Provide the [X, Y] coordinate of the cell's center where the given text is located.  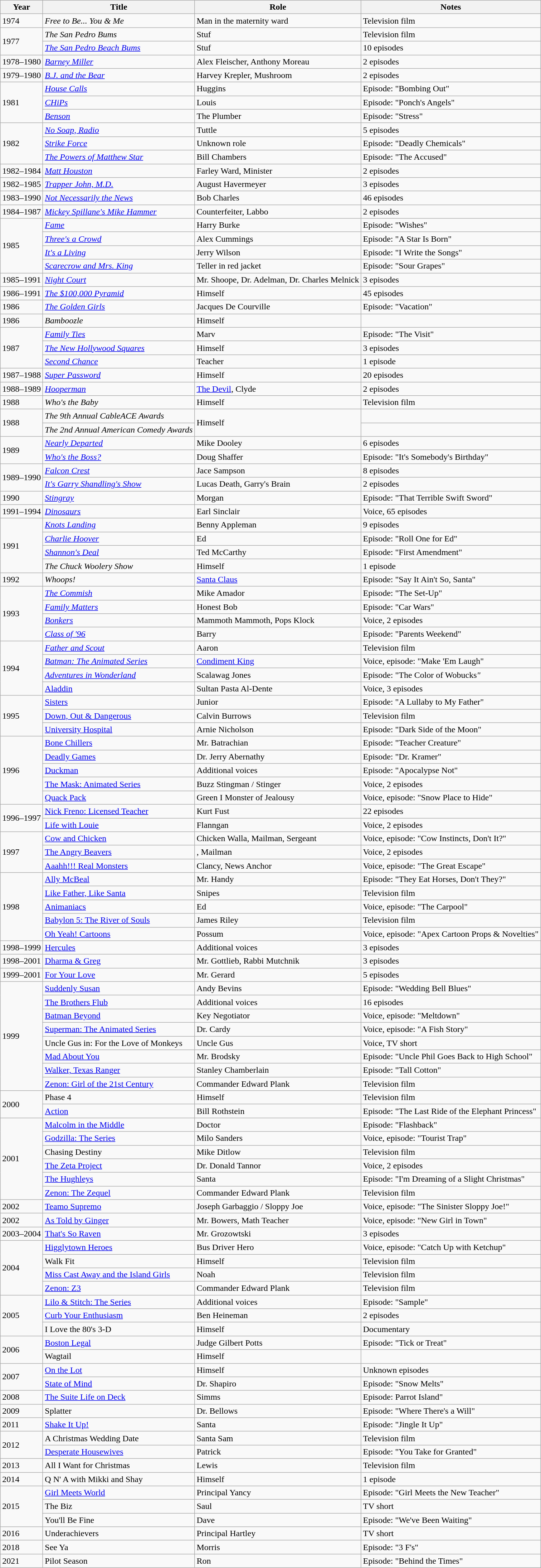
Simms [278, 1397]
1997 [21, 852]
Tuttle [278, 130]
Ally McBeal [119, 879]
James Riley [278, 920]
Episode: "Girl Meets the New Teacher" [451, 1493]
1990 [21, 498]
Deadly Games [119, 757]
State of Mind [119, 1384]
Unknown episodes [451, 1370]
Night Court [119, 280]
1979–1980 [21, 75]
Noah [278, 1275]
Barry [278, 634]
Babylon 5: The River of Souls [119, 920]
Falcon Crest [119, 471]
Snipes [278, 893]
Voice, 3 episodes [451, 689]
Boston Legal [119, 1343]
1974 [21, 21]
1994 [21, 668]
Harvey Krepler, Mushroom [278, 75]
The Plumber [278, 116]
Dr. Bellows [278, 1411]
Teamo Supremo [119, 1206]
1992 [21, 579]
Stingray [119, 498]
1998–1999 [21, 947]
Episode: "Flashback" [451, 1125]
Mickey Spillane's Mike Hammer [119, 212]
Joseph Garbaggio / Sloppy Joe [278, 1206]
The $100,000 Pyramid [119, 293]
Episode: "A Star Is Born" [451, 239]
Episode: "Wishes" [451, 225]
1985 [21, 246]
Green I Monster of Jealousy [278, 797]
Louis [278, 102]
2001 [21, 1159]
Like Father, Like Santa [119, 893]
1987 [21, 348]
The Golden Girls [119, 307]
Aaron [278, 648]
Barney Miller [119, 62]
Title [119, 7]
1989–1990 [21, 477]
Episode: "The Color of Wobucks" [451, 675]
Q N' A with Mikki and Shay [119, 1479]
1998 [21, 907]
On the Lot [119, 1370]
Godzilla: The Series [119, 1138]
CHiPs [119, 102]
Dr. Donald Tannor [278, 1166]
Suddenly Susan [119, 988]
Episode: "A Lullaby to My Father" [451, 702]
August Havermeyer [278, 184]
The Hughleys [119, 1179]
Super Password [119, 375]
2003–2004 [21, 1234]
Mad About You [119, 1057]
Mr. Bowers, Math Teacher [278, 1220]
Bill Rothstein [278, 1111]
2008 [21, 1397]
Batman: The Animated Series [119, 661]
Doctor [278, 1125]
Dr. Cardy [278, 1029]
Batman Beyond [119, 1015]
Higglytown Heroes [119, 1247]
Episode: "That Terrible Swift Sword" [451, 498]
As Told by Ginger [119, 1220]
Zenon: Z3 [119, 1288]
Voice, episode: "Meltdown" [451, 1015]
Uncle Gus [278, 1043]
The Zeta Project [119, 1166]
Hercules [119, 947]
Family Matters [119, 607]
Sisters [119, 702]
Mike Dooley [278, 443]
Hooperman [119, 389]
Doug Shaffer [278, 457]
Chicken Walla, Mailman, Sergeant [278, 839]
Jerry Wilson [278, 252]
2021 [21, 1561]
Benny Appleman [278, 525]
Episode: "Jingle It Up" [451, 1424]
Strike Force [119, 143]
6 episodes [451, 443]
The Suite Life on Deck [119, 1397]
Episode: "Ponch's Angels" [451, 102]
Clancy, News Anchor [278, 866]
1984–1987 [21, 212]
No Soap, Radio [119, 130]
Voice, episode: "The Sinister Sloppy Joe!" [451, 1206]
Voice, episode: "The Carpool" [451, 907]
You'll Be Fine [119, 1520]
Episode: "We've Been Waiting" [451, 1520]
1991 [21, 545]
Down, Out & Dangerous [119, 716]
Voice, episode: "The Great Escape" [451, 866]
Voice, episode: "Catch Up with Ketchup" [451, 1247]
1986–1991 [21, 293]
Teacher [278, 361]
Voice, episode: "A Fish Story" [451, 1029]
Nick Freno: Licensed Teacher [119, 811]
Episode: "Dark Side of the Moon" [451, 729]
Animaniacs [119, 907]
Oh Yeah! Cartoons [119, 934]
Episode: "Vacation" [451, 307]
Who's the Boss? [119, 457]
Episode: "3 F's" [451, 1547]
The Commish [119, 593]
Sultan Pasta Al-Dente [278, 689]
2016 [21, 1534]
Fame [119, 225]
Episode: "Apocalypse Not" [451, 770]
Andy Bevins [278, 988]
Dr. Shapiro [278, 1384]
Flanngan [278, 825]
Uncle Gus in: For the Love of Monkeys [119, 1043]
Voice, episode: "Make 'Em Laugh" [451, 661]
1982 [21, 143]
1977 [21, 41]
1989 [21, 450]
Episode: "Uncle Phil Goes Back to High School" [451, 1057]
Mr. Brodsky [278, 1057]
Lewis [278, 1465]
Charlie Hoover [119, 539]
Scalawag Jones [278, 675]
1999 [21, 1036]
Malcolm in the Middle [119, 1125]
1996 [21, 770]
Chasing Destiny [119, 1152]
2007 [21, 1377]
Episode: "Car Wars" [451, 607]
22 episodes [451, 811]
Saul [278, 1506]
Episode: "Sour Grapes" [451, 266]
Ted McCarthy [278, 552]
Episode: "Stress" [451, 116]
Action [119, 1111]
The 9th Annual CableACE Awards [119, 416]
16 episodes [451, 1002]
Episode: "Roll One for Ed" [451, 539]
Santa Claus [278, 579]
Aladdin [119, 689]
Episode: "Sample" [451, 1302]
Santa Sam [278, 1438]
1981 [21, 102]
Documentary [451, 1329]
Episode: "Teacher Creature" [451, 743]
The New Hollywood Squares [119, 348]
Kurt Fust [278, 811]
Honest Bob [278, 607]
It's Garry Shandling's Show [119, 484]
1999–2001 [21, 975]
Episode: "The Visit" [451, 334]
Episode: "Deadly Chemicals" [451, 143]
Episode: "Wedding Bell Blues" [451, 988]
2011 [21, 1424]
Life with Louie [119, 825]
Episode: "Tick or Treat" [451, 1343]
Miss Cast Away and the Island Girls [119, 1275]
Episode: "Where There's a Will" [451, 1411]
Family Ties [119, 334]
2004 [21, 1268]
Episode: "Tall Cotton" [451, 1070]
Episode: "Bombing Out" [451, 89]
2009 [21, 1411]
I Love the 80's 3-D [119, 1329]
For Your Love [119, 975]
2013 [21, 1465]
Walker, Texas Ranger [119, 1070]
Three's a Crowd [119, 239]
Episode: "You Take for Granted" [451, 1452]
Trapper John, M.D. [119, 184]
Cow and Chicken [119, 839]
A Christmas Wedding Date [119, 1438]
Voice, episode: "Tourist Trap" [451, 1138]
Teller in red jacket [278, 266]
Superman: The Animated Series [119, 1029]
1995 [21, 716]
Pilot Season [119, 1561]
Year [21, 7]
Counterfeiter, Labbo [278, 212]
Calvin Burrows [278, 716]
Voice, episode: "Snow Place to Hide" [451, 797]
All I Want for Christmas [119, 1465]
Class of '96 [119, 634]
University Hospital [119, 729]
45 episodes [451, 293]
Girl Meets World [119, 1493]
Mr. Gottlieb, Rabbi Mutchnik [278, 961]
Matt Houston [119, 171]
Alex Cummings [278, 239]
2000 [21, 1104]
Aaahh!!! Real Monsters [119, 866]
Milo Sanders [278, 1138]
Patrick [278, 1452]
Man in the maternity ward [278, 21]
Episode: Parrot Island" [451, 1397]
Bone Chillers [119, 743]
Duckman [119, 770]
Mike Ditlow [278, 1152]
Who's the Baby [119, 402]
Morgan [278, 498]
1982–1984 [21, 171]
1985–1991 [21, 280]
Mr. Grozowtski [278, 1234]
It's a Living [119, 252]
Whoops! [119, 579]
1978–1980 [21, 62]
Junior [278, 702]
Underachievers [119, 1534]
Knots Landing [119, 525]
Ron [278, 1561]
Episode: "First Amendment" [451, 552]
The Devil, Clyde [278, 389]
Principal Hartley [278, 1534]
Lucas Death, Garry's Brain [278, 484]
Judge Gilbert Potts [278, 1343]
Episode: "Snow Melts" [451, 1384]
Episode: "The Set-Up" [451, 593]
Free to Be... You & Me [119, 21]
See Ya [119, 1547]
Bill Chambers [278, 157]
Shake It Up! [119, 1424]
Episode: "I'm Dreaming of a Slight Christmas" [451, 1179]
Voice, episode: "Apex Cartoon Props & Novelties" [451, 934]
Episode: "Behind the Times" [451, 1561]
Dharma & Greg [119, 961]
Mammoth Mammoth, Pops Klock [278, 621]
Mr. Gerard [278, 975]
Dr. Jerry Abernathy [278, 757]
Voice, episode: "New Girl in Town" [451, 1220]
House Calls [119, 89]
Episode: "I Write the Songs" [451, 252]
Huggins [278, 89]
Mr. Shoope, Dr. Adelman, Dr. Charles Melnick [278, 280]
Mr. Batrachian [278, 743]
Morris [278, 1547]
Harry Burke [278, 225]
Voice, 65 episodes [451, 511]
Nearly Departed [119, 443]
1996–1997 [21, 818]
Desperate Housewives [119, 1452]
1998–2001 [21, 961]
2006 [21, 1350]
Curb Your Enthusiasm [119, 1316]
Bus Driver Hero [278, 1247]
Jacques De Courville [278, 307]
46 episodes [451, 198]
Benson [119, 116]
Episode: "It's Somebody's Birthday" [451, 457]
Possum [278, 934]
1982–1985 [21, 184]
Episode: "They Eat Horses, Don't They?" [451, 879]
10 episodes [451, 48]
Lilo & Stitch: The Series [119, 1302]
1991–1994 [21, 511]
The Biz [119, 1506]
Principal Yancy [278, 1493]
1983–1990 [21, 198]
Episode: "Parents Weekend" [451, 634]
Dinosaurs [119, 511]
Mike Amador [278, 593]
The Angry Beavers [119, 852]
That's So Raven [119, 1234]
Buzz Stingman / Stinger [278, 784]
Zenon: Girl of the 21st Century [119, 1084]
The Brothers Flub [119, 1002]
Zenon: The Zequel [119, 1193]
Notes [451, 7]
1988–1989 [21, 389]
Second Chance [119, 361]
Splatter [119, 1411]
The 2nd Annual American Comedy Awards [119, 430]
The San Pedro Beach Bums [119, 48]
2014 [21, 1479]
Alex Fleischer, Anthony Moreau [278, 62]
Stanley Chamberlain [278, 1070]
Arnie Nicholson [278, 729]
Earl Sinclair [278, 511]
Key Negotiator [278, 1015]
Episode: "Dr. Kramer" [451, 757]
Scarecrow and Mrs. King [119, 266]
Jace Sampson [278, 471]
Father and Scout [119, 648]
Voice, episode: "Cow Instincts, Don't It?" [451, 839]
Dave [278, 1520]
Bob Charles [278, 198]
Walk Fit [119, 1261]
The Mask: Animated Series [119, 784]
Mr. Handy [278, 879]
Condiment King [278, 661]
2012 [21, 1445]
1993 [21, 613]
Episode: "Say It Ain't So, Santa" [451, 579]
Episode: "The Last Ride of the Elephant Princess" [451, 1111]
The Powers of Matthew Star [119, 157]
Unknown role [278, 143]
Role [278, 7]
The Chuck Woolery Show [119, 566]
2018 [21, 1547]
9 episodes [451, 525]
, Mailman [278, 852]
Phase 4 [119, 1097]
Bamboozle [119, 320]
Shannon's Deal [119, 552]
20 episodes [451, 375]
The San Pedro Bums [119, 34]
Farley Ward, Minister [278, 171]
B.J. and the Bear [119, 75]
Marv [278, 334]
Bonkers [119, 621]
Quack Pack [119, 797]
Not Necessarily the News [119, 198]
Ben Heineman [278, 1316]
Adventures in Wonderland [119, 675]
Wagtail [119, 1356]
Voice, TV short [451, 1043]
2015 [21, 1506]
1987–1988 [21, 375]
Episode: "The Accused" [451, 157]
2005 [21, 1316]
8 episodes [451, 471]
